Pinpoint the cell where the given text exists, returning its [x, y] midpoint coordinate. 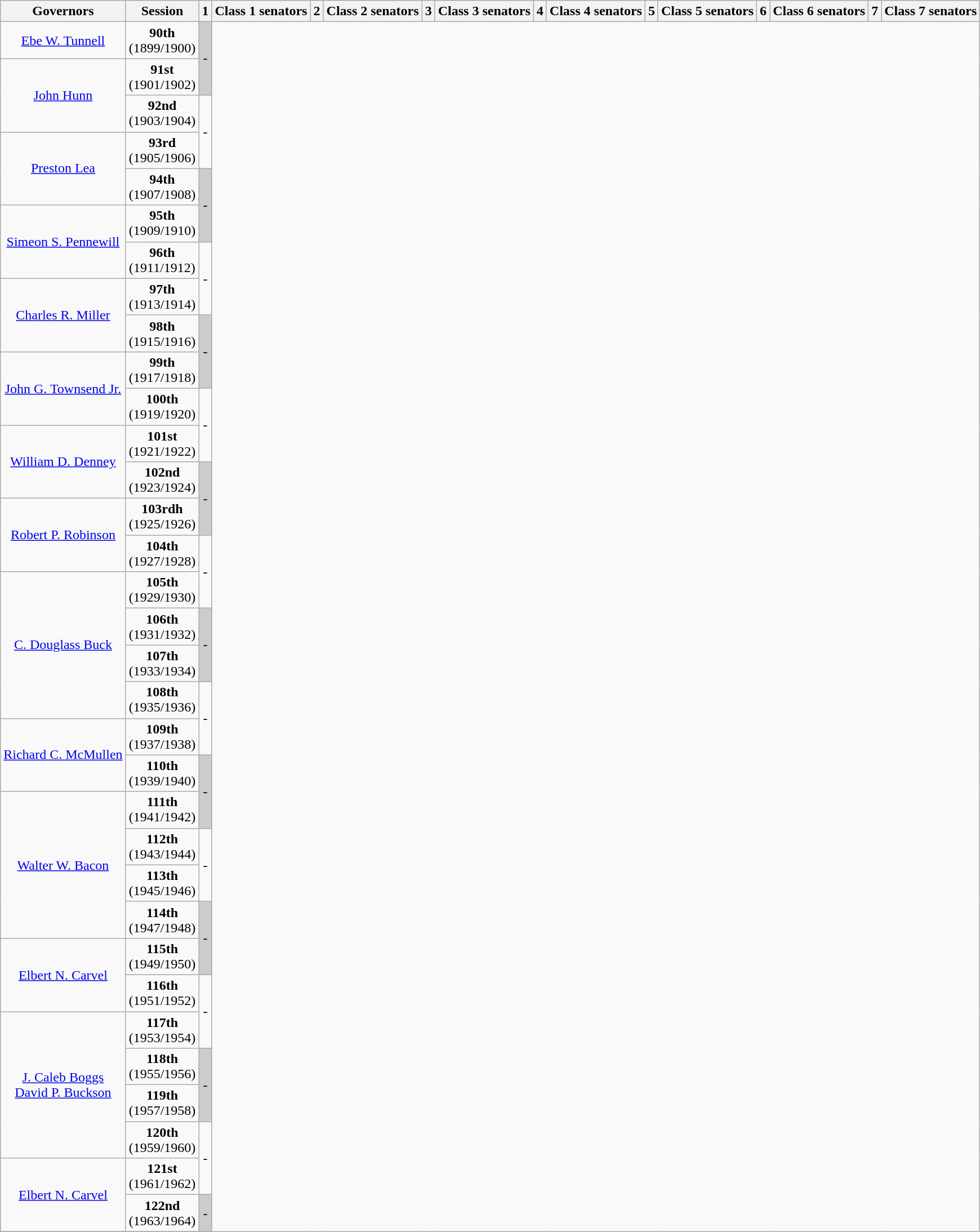
Ebe W. Tunnell [63, 41]
92nd(1903/1904) [162, 114]
Class 2 senators [373, 11]
Walter W. Bacon [63, 865]
John Hunn [63, 95]
113th(1945/1946) [162, 883]
Simeon S. Pennewill [63, 242]
118th(1955/1956) [162, 1067]
93rd(1905/1906) [162, 150]
103rdh(1925/1926) [162, 517]
Governors [63, 11]
101st(1921/1922) [162, 443]
115th(1949/1950) [162, 957]
116th(1951/1952) [162, 993]
Robert P. Robinson [63, 535]
99th(1917/1918) [162, 370]
112th(1943/1944) [162, 846]
106th(1931/1932) [162, 626]
7 [875, 11]
Preston Lea [63, 168]
1 [205, 11]
98th(1915/1916) [162, 333]
5 [651, 11]
Class 6 senators [819, 11]
J. Caleb Boggs David P. Buckson [63, 1085]
Session [162, 11]
121st(1961/1962) [162, 1176]
Class 5 senators [707, 11]
104th(1927/1928) [162, 553]
102nd(1923/1924) [162, 480]
Richard C. McMullen [63, 755]
4 [540, 11]
120th(1959/1960) [162, 1140]
C. Douglass Buck [63, 645]
110th(1939/1940) [162, 773]
114th(1947/1948) [162, 919]
109th(1937/1938) [162, 737]
95th(1909/1910) [162, 223]
119th(1957/1958) [162, 1103]
William D. Denney [63, 461]
100th(1919/1920) [162, 407]
94th(1907/1908) [162, 187]
97th(1913/1914) [162, 296]
122nd(1963/1964) [162, 1213]
Class 3 senators [484, 11]
Class 7 senators [930, 11]
2 [317, 11]
Class 4 senators [596, 11]
111th(1941/1942) [162, 810]
John G. Townsend Jr. [63, 388]
105th(1929/1930) [162, 590]
90th(1899/1900) [162, 41]
3 [428, 11]
6 [764, 11]
Class 1 senators [261, 11]
108th(1935/1936) [162, 700]
91st(1901/1902) [162, 77]
Charles R. Miller [63, 315]
117th(1953/1954) [162, 1030]
107th(1933/1934) [162, 664]
96th(1911/1912) [162, 260]
